Return (x, y) of the center of cell containing provided text 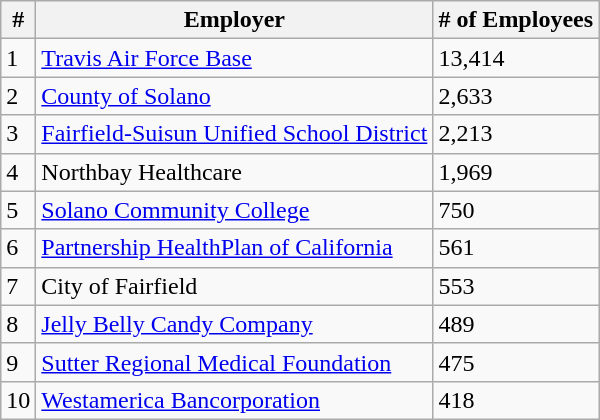
City of Fairfield (234, 286)
2,633 (516, 96)
8 (18, 324)
Employer (234, 20)
4 (18, 172)
6 (18, 248)
1,969 (516, 172)
Sutter Regional Medical Foundation (234, 362)
418 (516, 400)
County of Solano (234, 96)
1 (18, 58)
750 (516, 210)
10 (18, 400)
Solano Community College (234, 210)
Fairfield-Suisun Unified School District (234, 134)
Northbay Healthcare (234, 172)
489 (516, 324)
Westamerica Bancorporation (234, 400)
553 (516, 286)
# of Employees (516, 20)
Partnership HealthPlan of California (234, 248)
2,213 (516, 134)
Jelly Belly Candy Company (234, 324)
475 (516, 362)
2 (18, 96)
13,414 (516, 58)
561 (516, 248)
3 (18, 134)
7 (18, 286)
# (18, 20)
Travis Air Force Base (234, 58)
9 (18, 362)
5 (18, 210)
